Find where the given text appears and provide that cell's center as (X, Y) coordinate. 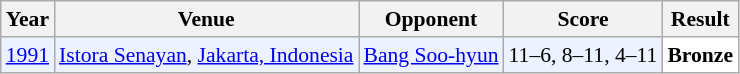
1991 (28, 55)
Year (28, 19)
Score (584, 19)
Opponent (430, 19)
Istora Senayan, Jakarta, Indonesia (206, 55)
Result (700, 19)
Venue (206, 19)
Bronze (700, 55)
Bang Soo-hyun (430, 55)
11–6, 8–11, 4–11 (584, 55)
